Detect which cell encompasses the target text, then output its [X, Y] center coordinate. 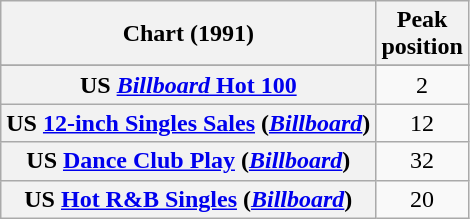
US 12-inch Singles Sales (Billboard) [188, 123]
US Billboard Hot 100 [188, 85]
Chart (1991) [188, 34]
Peakposition [422, 34]
US Hot R&B Singles (Billboard) [188, 199]
2 [422, 85]
US Dance Club Play (Billboard) [188, 161]
32 [422, 161]
12 [422, 123]
20 [422, 199]
